Detect which cell encompasses the target text, then output its [x, y] center coordinate. 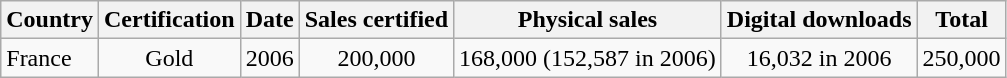
Physical sales [588, 20]
France [50, 58]
200,000 [376, 58]
Date [270, 20]
16,032 in 2006 [819, 58]
Total [962, 20]
250,000 [962, 58]
Country [50, 20]
168,000 (152,587 in 2006) [588, 58]
Digital downloads [819, 20]
2006 [270, 58]
Certification [169, 20]
Gold [169, 58]
Sales certified [376, 20]
